Return the [X, Y] coordinate for the center point of the cell that contains the specified text.  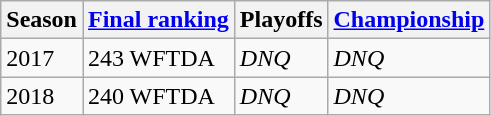
Final ranking [158, 20]
2018 [42, 96]
Season [42, 20]
2017 [42, 58]
240 WFTDA [158, 96]
Championship [409, 20]
Playoffs [281, 20]
243 WFTDA [158, 58]
